Provide the [x, y] coordinate of the cell's center where the given text is located.  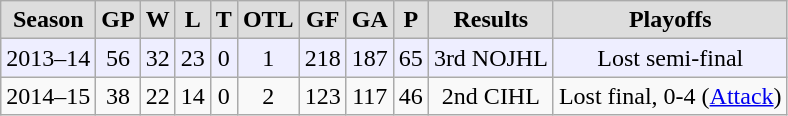
23 [192, 58]
Results [490, 20]
2nd CIHL [490, 96]
Playoffs [670, 20]
OTL [268, 20]
T [224, 20]
2 [268, 96]
22 [158, 96]
117 [370, 96]
56 [118, 58]
3rd NOJHL [490, 58]
GF [322, 20]
38 [118, 96]
123 [322, 96]
Lost semi-final [670, 58]
2013–14 [48, 58]
1 [268, 58]
GA [370, 20]
W [158, 20]
L [192, 20]
32 [158, 58]
P [410, 20]
218 [322, 58]
Lost final, 0-4 (Attack) [670, 96]
14 [192, 96]
GP [118, 20]
46 [410, 96]
65 [410, 58]
Season [48, 20]
2014–15 [48, 96]
187 [370, 58]
